For the text-containing cell, return its midpoint in [X, Y] coordinate format. 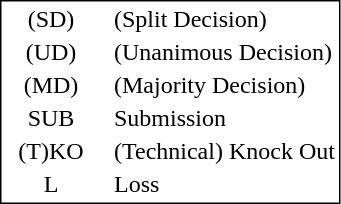
SUB [50, 119]
L [50, 185]
Loss [224, 185]
(MD) [50, 85]
(T)KO [50, 151]
(Majority Decision) [224, 85]
(Technical) Knock Out [224, 151]
(Unanimous Decision) [224, 53]
(SD) [50, 19]
(UD) [50, 53]
(Split Decision) [224, 19]
Submission [224, 119]
